For the text-containing cell, return its midpoint in (X, Y) coordinate format. 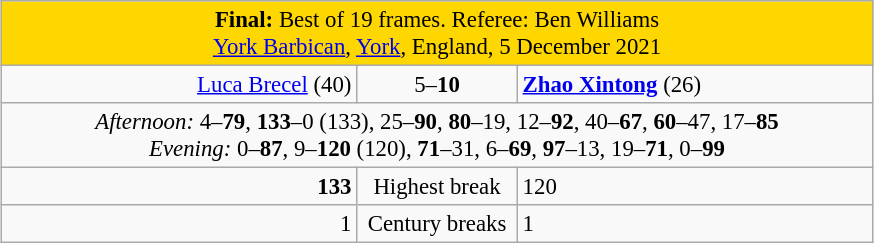
Afternoon: 4–79, 133–0 (133), 25–90, 80–19, 12–92, 40–67, 60–47, 17–85 Evening: 0–87, 9–120 (120), 71–31, 6–69, 97–13, 19–71, 0–99 (437, 136)
Zhao Xintong (26) (695, 85)
133 (179, 187)
Highest break (438, 187)
Final: Best of 19 frames. Referee: Ben WilliamsYork Barbican, York, England, 5 December 2021 (437, 34)
5–10 (438, 85)
Luca Brecel (40) (179, 85)
120 (695, 187)
Century breaks (438, 224)
